Return the (X, Y) coordinate for the center point of the cell that contains the specified text.  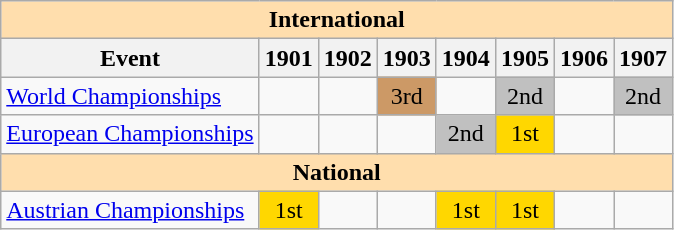
European Championships (130, 134)
1901 (288, 58)
1903 (406, 58)
1905 (524, 58)
1902 (348, 58)
3rd (406, 96)
1906 (584, 58)
International (337, 20)
Austrian Championships (130, 210)
National (337, 172)
1904 (466, 58)
World Championships (130, 96)
Event (130, 58)
1907 (644, 58)
